Identify which cell holds the provided text, then report its (x, y) central coordinate. 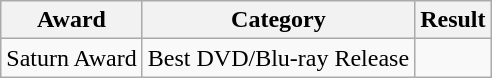
Award (72, 20)
Best DVD/Blu-ray Release (278, 58)
Result (453, 20)
Category (278, 20)
Saturn Award (72, 58)
